Return (X, Y) of the center of cell containing provided text 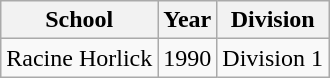
Division 1 (273, 58)
Year (188, 20)
School (80, 20)
Division (273, 20)
Racine Horlick (80, 58)
1990 (188, 58)
